For the text-containing cell, return its midpoint in (X, Y) coordinate format. 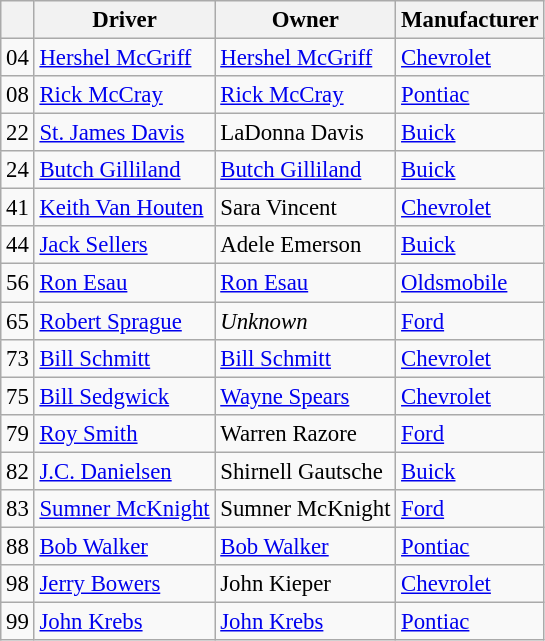
75 (18, 396)
99 (18, 621)
Warren Razore (306, 433)
Adele Emerson (306, 245)
24 (18, 170)
J.C. Danielsen (124, 471)
44 (18, 245)
04 (18, 58)
Shirnell Gautsche (306, 471)
41 (18, 208)
22 (18, 133)
Robert Sprague (124, 321)
65 (18, 321)
Manufacturer (470, 20)
83 (18, 509)
56 (18, 283)
Keith Van Houten (124, 208)
LaDonna Davis (306, 133)
88 (18, 546)
98 (18, 584)
Oldsmobile (470, 283)
73 (18, 358)
82 (18, 471)
Owner (306, 20)
Sara Vincent (306, 208)
Roy Smith (124, 433)
St. James Davis (124, 133)
08 (18, 95)
Driver (124, 20)
Wayne Spears (306, 396)
79 (18, 433)
Bill Sedgwick (124, 396)
Jack Sellers (124, 245)
Unknown (306, 321)
Jerry Bowers (124, 584)
John Kieper (306, 584)
